Locate the cell with the specified text and output its [x, y] center coordinate. 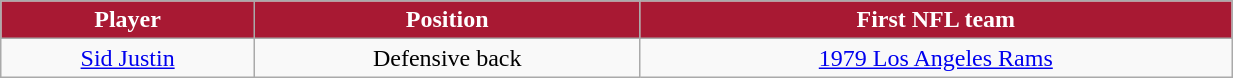
Sid Justin [128, 58]
1979 Los Angeles Rams [936, 58]
Defensive back [446, 58]
Position [446, 20]
First NFL team [936, 20]
Player [128, 20]
